From the cell containing the given text, extract its center point as [X, Y] coordinate. 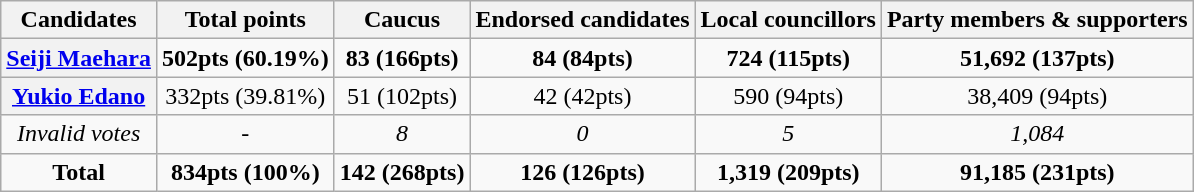
84 (84pts) [582, 58]
Candidates [79, 20]
502pts (60.19%) [245, 58]
126 (126pts) [582, 172]
Total points [245, 20]
51,692 (137pts) [1037, 58]
Party members & supporters [1037, 20]
1,319 (209pts) [788, 172]
1,084 [1037, 134]
590 (94pts) [788, 96]
Endorsed candidates [582, 20]
Yukio Edano [79, 96]
332pts (39.81%) [245, 96]
834pts (100%) [245, 172]
83 (166pts) [402, 58]
Caucus [402, 20]
91,185 (231pts) [1037, 172]
724 (115pts) [788, 58]
38,409 (94pts) [1037, 96]
Local councillors [788, 20]
5 [788, 134]
- [245, 134]
8 [402, 134]
Seiji Maehara [79, 58]
51 (102pts) [402, 96]
Invalid votes [79, 134]
142 (268pts) [402, 172]
0 [582, 134]
42 (42pts) [582, 96]
Total [79, 172]
